For the text-containing cell, return its midpoint in [x, y] coordinate format. 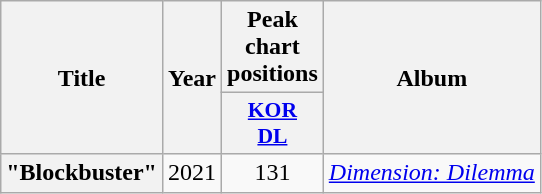
Album [432, 78]
KORDL [273, 124]
Title [82, 78]
Dimension: Dilemma [432, 173]
131 [273, 173]
Year [192, 78]
2021 [192, 173]
"Blockbuster" [82, 173]
Peak chart positions [273, 47]
